From the cell containing the given text, extract its center point as [x, y] coordinate. 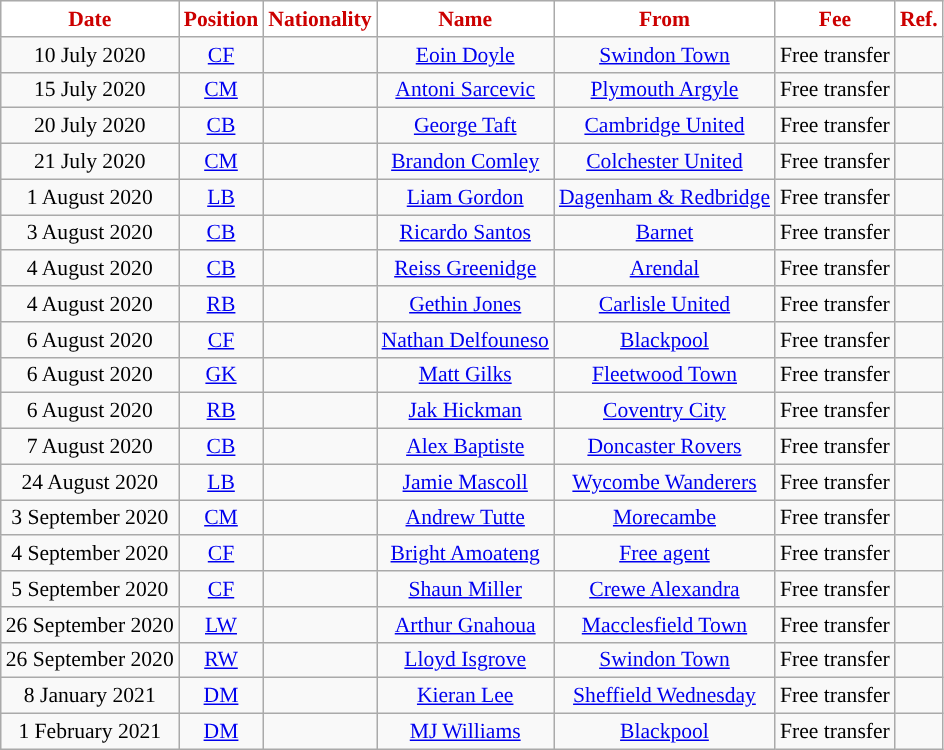
Date [90, 19]
Cambridge United [664, 126]
George Taft [466, 126]
Liam Gordon [466, 197]
1 February 2021 [90, 732]
3 September 2020 [90, 518]
Arthur Gnahoua [466, 625]
Eoin Doyle [466, 55]
Kieran Lee [466, 696]
1 August 2020 [90, 197]
Name [466, 19]
Antoni Sarcevic [466, 90]
From [664, 19]
Fee [835, 19]
Andrew Tutte [466, 518]
15 July 2020 [90, 90]
Crewe Alexandra [664, 589]
Free agent [664, 554]
RW [221, 660]
Shaun Miller [466, 589]
7 August 2020 [90, 447]
Reiss Greenidge [466, 269]
8 January 2021 [90, 696]
24 August 2020 [90, 482]
Brandon Comley [466, 162]
Jamie Mascoll [466, 482]
Wycombe Wanderers [664, 482]
Colchester United [664, 162]
Matt Gilks [466, 375]
10 July 2020 [90, 55]
Coventry City [664, 411]
Gethin Jones [466, 304]
Jak Hickman [466, 411]
Arendal [664, 269]
Bright Amoateng [466, 554]
Lloyd Isgrove [466, 660]
Fleetwood Town [664, 375]
Carlisle United [664, 304]
LW [221, 625]
Sheffield Wednesday [664, 696]
Ref. [919, 19]
MJ Williams [466, 732]
21 July 2020 [90, 162]
20 July 2020 [90, 126]
Nathan Delfouneso [466, 340]
Plymouth Argyle [664, 90]
Morecambe [664, 518]
GK [221, 375]
4 September 2020 [90, 554]
Doncaster Rovers [664, 447]
Ricardo Santos [466, 233]
3 August 2020 [90, 233]
Macclesfield Town [664, 625]
Alex Baptiste [466, 447]
Dagenham & Redbridge [664, 197]
Position [221, 19]
Nationality [320, 19]
Barnet [664, 233]
5 September 2020 [90, 589]
